Extract the (x, y) coordinate from the center of the cell holding the provided text.  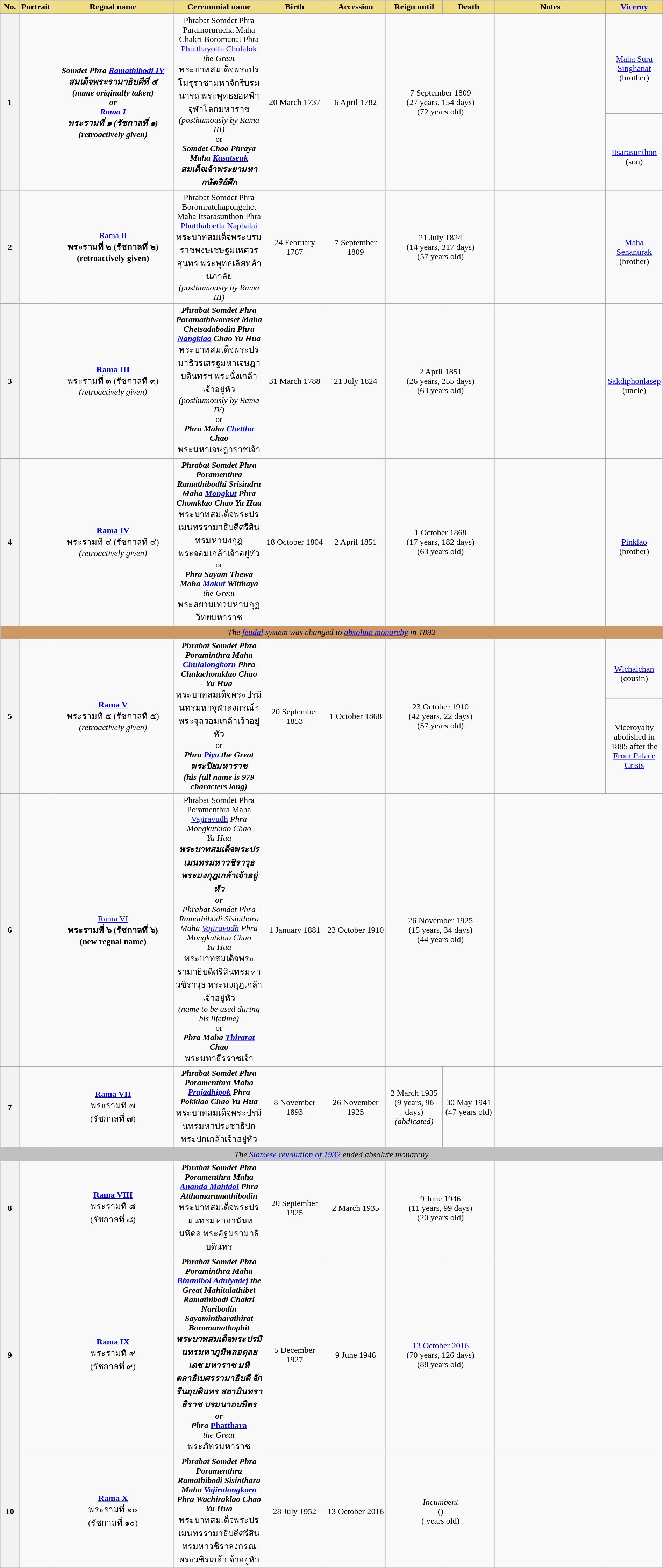
9 June 1946 (356, 1355)
20 March 1737 (294, 102)
Rama Vพระรามที่ ๕ (รัชกาลที่ ๕)(retroactively given) (113, 716)
10 (10, 1511)
9 June 1946(11 years, 99 days)(20 years old) (441, 1208)
Viceroy (634, 7)
13 October 2016 (356, 1511)
6 April 1782 (356, 102)
21 July 1824(14 years, 317 days)(57 years old) (441, 247)
Death (469, 7)
The feudal system was changed to absolute monarchy in 1892 (331, 633)
23 October 1910(42 years, 22 days)(57 years old) (441, 716)
30 May 1941(47 years old) (469, 1107)
26 November 1925(15 years, 34 days)(44 years old) (441, 930)
Sakdiphonlasep(uncle) (634, 381)
No. (10, 7)
5 December 1927 (294, 1355)
Rama IXพระรามที่ ๙(รัชกาลที่ ๙) (113, 1355)
2 April 1851(26 years, 255 days)(63 years old) (441, 381)
4 (10, 542)
1 October 1868(17 years, 182 days)(63 years old) (441, 542)
8 (10, 1208)
The Siamese revolution of 1932 ended absolute monarchy (331, 1154)
Incumbent()( years old) (441, 1511)
Rama IIพระรามที่ ๒ (รัชกาลที่ ๒)(retroactively given) (113, 247)
28 July 1952 (294, 1511)
Maha Sura Singhanat(brother) (634, 64)
Itsarasunthon(son) (634, 152)
2 (10, 247)
Rama VIIพระรามที่ ๗(รัชกาลที่ ๗) (113, 1107)
Wichaichan(cousin) (634, 669)
31 March 1788 (294, 381)
Viceroyalty abolished in 1885 after the Front Palace Crisis (634, 746)
1 October 1868 (356, 716)
Phrabat Somdet Phra Poramenthra Maha Prajadhipok Phra Pokklao Chao Yu Huaพระบาทสมเด็จพระปรมินทรมหาประชาธิปก พระปกเกล้าเจ้าอยู่หัว (219, 1107)
5 (10, 716)
23 October 1910 (356, 930)
1 January 1881 (294, 930)
7 (10, 1107)
26 November 1925 (356, 1107)
2 April 1851 (356, 542)
Rama VIIIพระรามที่ ๘(รัชกาลที่ ๘) (113, 1208)
Accession (356, 7)
Rama IVพระรามที่ ๔ (รัชกาลที่ ๔)(retroactively given) (113, 542)
Somdet Phra Ramathibodi IVสมเด็จพระรามาธิบดีที่ ๔(name originally taken)orRama Iพระรามที่ ๑ (รัชกาลที่ ๑)(retroactively given) (113, 102)
Portrait (36, 7)
13 October 2016(70 years, 126 days)(88 years old) (441, 1355)
24 February 1767 (294, 247)
20 September 1853 (294, 716)
Phrabat Somdet Phra Poramenthra Maha Ananda Mahidol Phra Atthamaramathibodinพระบาทสมเด็จพระปรเมนทรมหาอานันทมหิดล พระอัฐมรามาธิบดินทร (219, 1208)
Birth (294, 7)
2 March 1935(9 years, 96 days)(abdicated) (414, 1107)
18 October 1804 (294, 542)
Ceremonial name (219, 7)
Rama VIพระรามที่ ๖ (รัชกาลที่ ๖)(new regnal name) (113, 930)
Rama IIIพระรามที่ ๓ (รัชกาลที่ ๓)(retroactively given) (113, 381)
Reign until (414, 7)
Pinklao(brother) (634, 542)
7 September 1809 (356, 247)
1 (10, 102)
2 March 1935 (356, 1208)
8 November 1893 (294, 1107)
20 September 1925 (294, 1208)
Rama Xพระรามที่ ๑๐(รัชกาลที่ ๑๐) (113, 1511)
7 September 1809(27 years, 154 days)(72 years old) (441, 102)
21 July 1824 (356, 381)
Maha Senanurak(brother) (634, 247)
9 (10, 1355)
6 (10, 930)
Regnal name (113, 7)
Notes (550, 7)
3 (10, 381)
